Output the (x, y) coordinate of the center of the cell containing the given text.  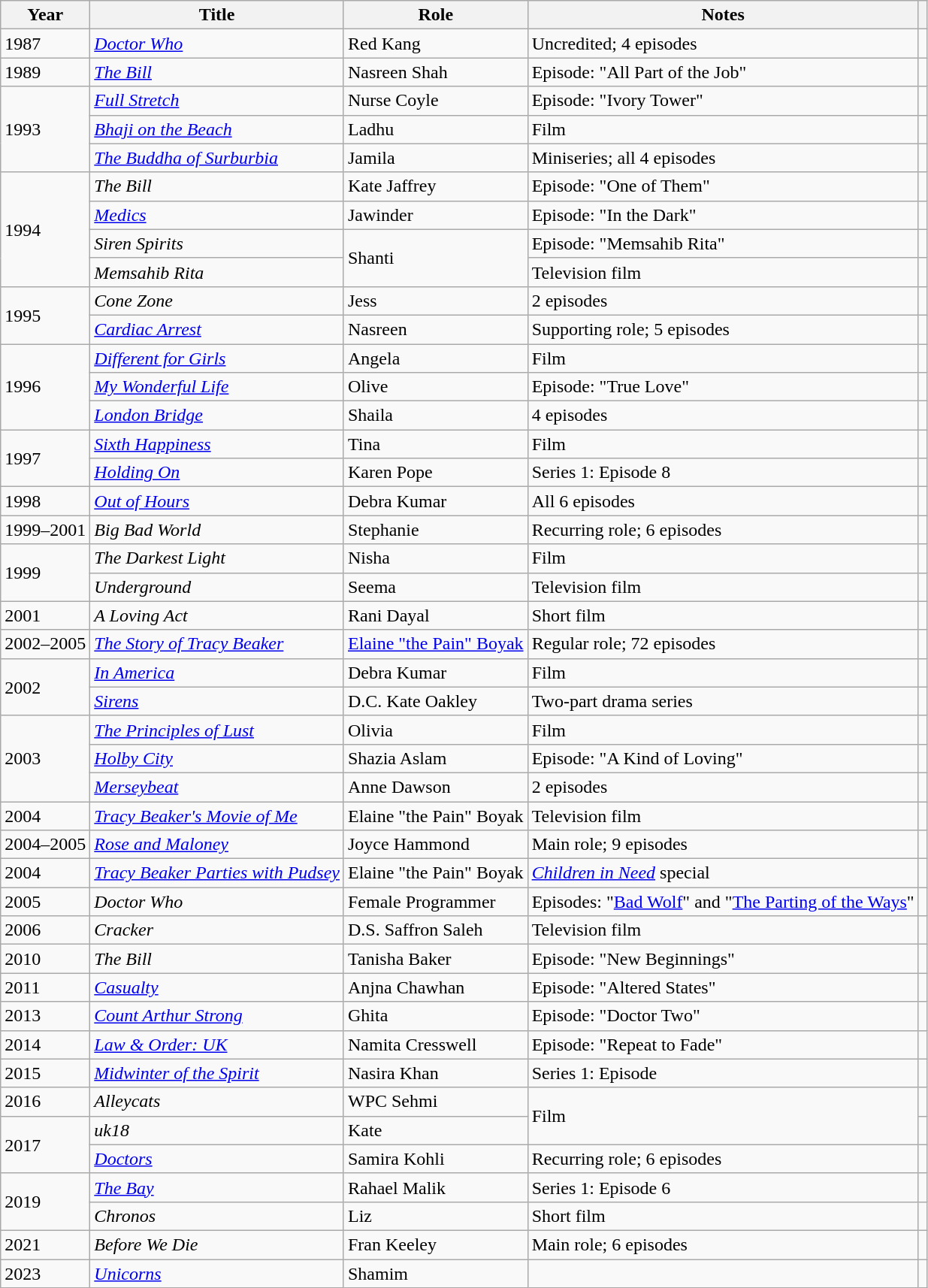
Main role; 9 episodes (723, 845)
Children in Need special (723, 873)
2005 (45, 902)
The Principles of Lust (217, 730)
Cardiac Arrest (217, 329)
Tina (436, 444)
Shanti (436, 258)
Doctors (217, 1159)
Law & Order: UK (217, 1045)
1999–2001 (45, 530)
My Wonderful Life (217, 387)
2004–2005 (45, 845)
2006 (45, 930)
Merseybeat (217, 787)
Samira Kohli (436, 1159)
Series 1: Episode 8 (723, 473)
All 6 episodes (723, 501)
Cone Zone (217, 301)
Regular role; 72 episodes (723, 644)
4 episodes (723, 416)
1996 (45, 387)
2014 (45, 1045)
Series 1: Episode (723, 1073)
2019 (45, 1202)
Sixth Happiness (217, 444)
Chronos (217, 1216)
Underground (217, 587)
Cracker (217, 930)
2003 (45, 758)
1994 (45, 229)
Karen Pope (436, 473)
2013 (45, 1016)
2016 (45, 1102)
Episode: "Memsahib Rita" (723, 243)
Series 1: Episode 6 (723, 1187)
Episode: "Doctor Two" (723, 1016)
1998 (45, 501)
Stephanie (436, 530)
2001 (45, 615)
Seema (436, 587)
Unicorns (217, 1274)
Namita Cresswell (436, 1045)
uk18 (217, 1130)
Tracy Beaker's Movie of Me (217, 815)
Casualty (217, 987)
WPC Sehmi (436, 1102)
Miniseries; all 4 episodes (723, 158)
2002 (45, 687)
Olive (436, 387)
Bhaji on the Beach (217, 129)
1995 (45, 315)
Joyce Hammond (436, 845)
Role (436, 15)
Episode: "Ivory Tower" (723, 101)
Anne Dawson (436, 787)
Episode: "All Part of the Job" (723, 72)
Uncredited; 4 episodes (723, 44)
Ladhu (436, 129)
1989 (45, 72)
Midwinter of the Spirit (217, 1073)
Sirens (217, 701)
The Story of Tracy Beaker (217, 644)
2017 (45, 1144)
Big Bad World (217, 530)
Jawinder (436, 215)
Jess (436, 301)
Alleycats (217, 1102)
1997 (45, 458)
London Bridge (217, 416)
2002–2005 (45, 644)
The Darkest Light (217, 558)
D.C. Kate Oakley (436, 701)
1993 (45, 129)
The Buddha of Surburbia (217, 158)
1999 (45, 573)
Shamim (436, 1274)
Count Arthur Strong (217, 1016)
Ghita (436, 1016)
Different for Girls (217, 358)
Out of Hours (217, 501)
Female Programmer (436, 902)
2023 (45, 1274)
Medics (217, 215)
Episode: "One of Them" (723, 186)
Kate (436, 1130)
Episode: "New Beginnings" (723, 959)
Episodes: "Bad Wolf" and "The Parting of the Ways" (723, 902)
Fran Keeley (436, 1244)
Rose and Maloney (217, 845)
In America (217, 673)
1987 (45, 44)
2011 (45, 987)
Episode: "Altered States" (723, 987)
Tanisha Baker (436, 959)
Notes (723, 15)
Shaila (436, 416)
A Loving Act (217, 615)
Tracy Beaker Parties with Pudsey (217, 873)
Episode: "Repeat to Fade" (723, 1045)
D.S. Saffron Saleh (436, 930)
The Bay (217, 1187)
Year (45, 15)
Rani Dayal (436, 615)
Red Kang (436, 44)
Olivia (436, 730)
Before We Die (217, 1244)
Full Stretch (217, 101)
Nasreen (436, 329)
Episode: "A Kind of Loving" (723, 758)
2015 (45, 1073)
Shazia Aslam (436, 758)
Angela (436, 358)
2021 (45, 1244)
Anjna Chawhan (436, 987)
Memsahib Rita (217, 272)
Supporting role; 5 episodes (723, 329)
Main role; 6 episodes (723, 1244)
Holding On (217, 473)
Rahael Malik (436, 1187)
Episode: "In the Dark" (723, 215)
Liz (436, 1216)
2010 (45, 959)
Two-part drama series (723, 701)
Kate Jaffrey (436, 186)
Holby City (217, 758)
Nasreen Shah (436, 72)
Nisha (436, 558)
Jamila (436, 158)
Title (217, 15)
Nasira Khan (436, 1073)
Episode: "True Love" (723, 387)
Siren Spirits (217, 243)
Nurse Coyle (436, 101)
